Capture the cell that displays the provided text and extract its [x, y] central coordinate. 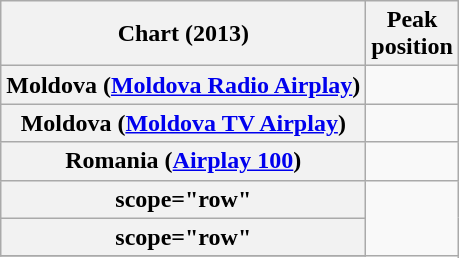
Moldova (Moldova Radio Airplay) [184, 85]
Moldova (Moldova TV Airplay) [184, 123]
Romania (Airplay 100) [184, 161]
Chart (2013) [184, 34]
Peakposition [412, 34]
